Determine the [x, y] coordinate at the center of the cell enclosing the given text.  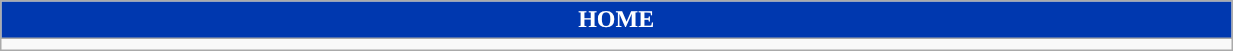
HOME [616, 20]
